Return the [X, Y] coordinate for the center point of the cell that contains the specified text.  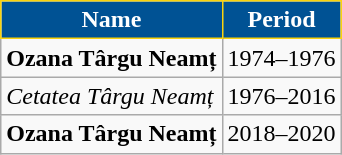
Period [282, 20]
Cetatea Târgu Neamț [112, 96]
Name [112, 20]
2018–2020 [282, 134]
1974–1976 [282, 58]
1976–2016 [282, 96]
